Provide the (x, y) coordinate of the cell's center where the given text is located.  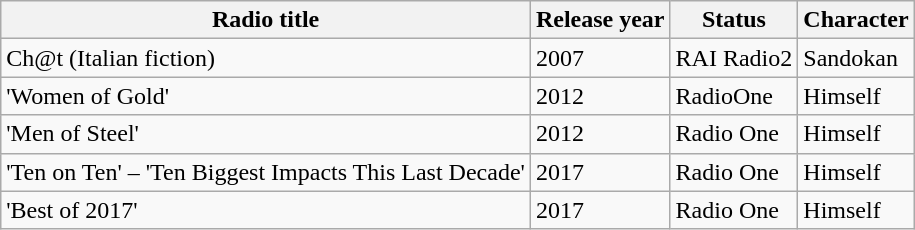
2007 (600, 58)
'Ten on Ten' – 'Ten Biggest Impacts This Last Decade' (266, 172)
Character (856, 20)
'Men of Steel' (266, 134)
Release year (600, 20)
Ch@t (Italian fiction) (266, 58)
Status (734, 20)
Sandokan (856, 58)
Radio title (266, 20)
RAI Radio2 (734, 58)
'Women of Gold' (266, 96)
RadioOne (734, 96)
'Best of 2017' (266, 210)
